Determine the [X, Y] coordinate at the center of the cell enclosing the given text.  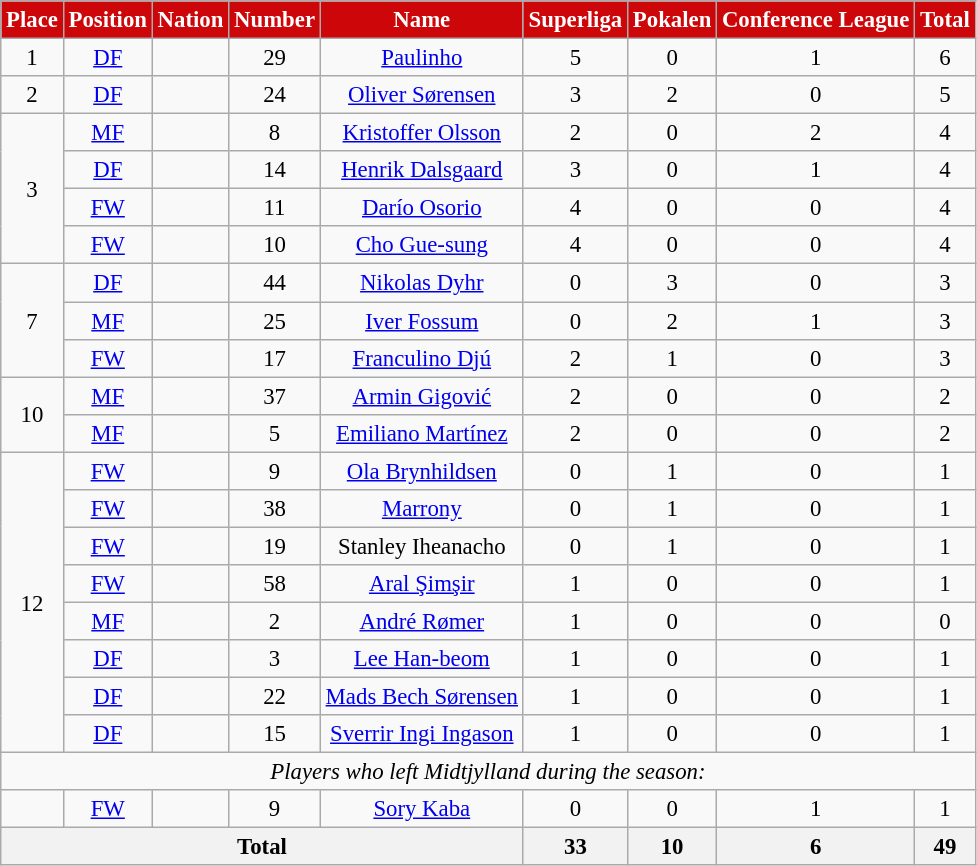
Kristoffer Olsson [422, 133]
Aral Şimşir [422, 584]
49 [945, 847]
25 [275, 321]
24 [275, 95]
14 [275, 170]
Nation [190, 20]
Darío Osorio [422, 208]
Armin Gigović [422, 396]
Place [32, 20]
58 [275, 584]
37 [275, 396]
38 [275, 509]
7 [32, 320]
8 [275, 133]
Name [422, 20]
19 [275, 546]
Sverrir Ingi Ingason [422, 734]
11 [275, 208]
Iver Fossum [422, 321]
Emiliano Martínez [422, 433]
29 [275, 58]
Position [108, 20]
Marrony [422, 509]
Ola Brynhildsen [422, 471]
15 [275, 734]
12 [32, 602]
Nikolas Dyhr [422, 283]
Mads Bech Sørensen [422, 697]
Conference League [816, 20]
Lee Han-beom [422, 659]
Pokalen [672, 20]
André Rømer [422, 621]
Oliver Sørensen [422, 95]
33 [575, 847]
22 [275, 697]
Superliga [575, 20]
Players who left Midtjylland during the season: [488, 772]
Franculino Djú [422, 358]
Paulinho [422, 58]
Sory Kaba [422, 809]
Henrik Dalsgaard [422, 170]
Cho Gue-sung [422, 245]
17 [275, 358]
44 [275, 283]
Number [275, 20]
Stanley Iheanacho [422, 546]
